Identify which cell holds the provided text, then report its (x, y) central coordinate. 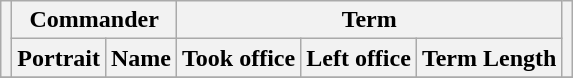
Name (140, 58)
Commander (94, 20)
Took office (239, 58)
Left office (359, 58)
Term Length (489, 58)
Portrait (59, 58)
Term (370, 20)
